Scan for the cell matching the given text and deliver its (x, y) coordinate at center. 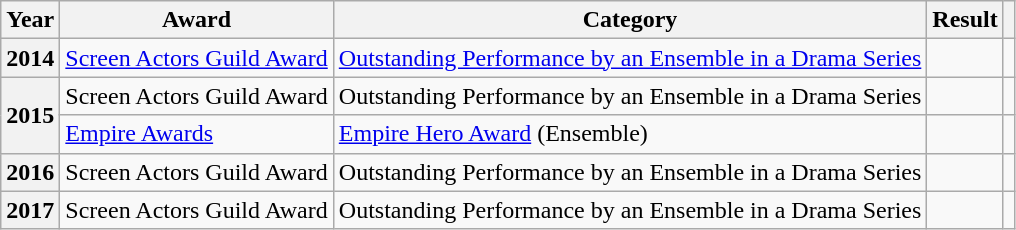
Empire Awards (196, 134)
Category (630, 20)
Empire Hero Award (Ensemble) (630, 134)
2015 (30, 115)
Result (965, 20)
2017 (30, 210)
2014 (30, 58)
2016 (30, 172)
Year (30, 20)
Award (196, 20)
